Return [x, y] of the center of cell containing provided text 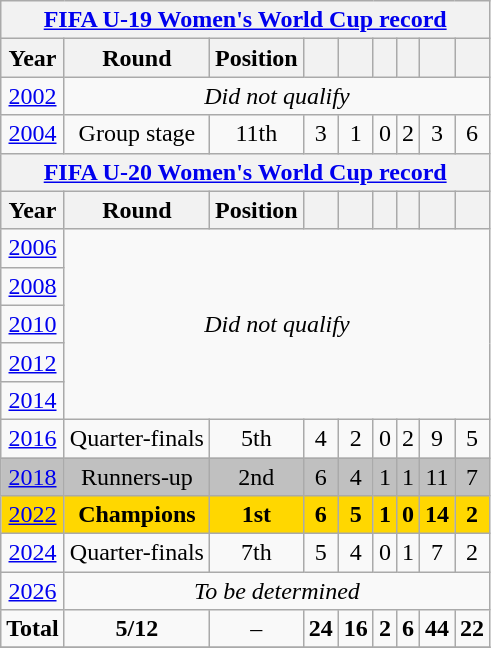
1st [256, 515]
FIFA U-20 Women's World Cup record [246, 172]
2nd [256, 477]
Champions [136, 515]
22 [472, 629]
2018 [33, 477]
11th [256, 134]
44 [436, 629]
2004 [33, 134]
2022 [33, 515]
Total [33, 629]
14 [436, 515]
9 [436, 438]
2016 [33, 438]
7th [256, 553]
– [256, 629]
FIFA U-19 Women's World Cup record [246, 20]
24 [320, 629]
2012 [33, 362]
2014 [33, 400]
2006 [33, 248]
Group stage [136, 134]
11 [436, 477]
16 [356, 629]
Runners-up [136, 477]
2010 [33, 324]
5th [256, 438]
5/12 [136, 629]
2008 [33, 286]
2026 [33, 591]
2024 [33, 553]
To be determined [276, 591]
2002 [33, 96]
